Identify which cell holds the provided text, then report its [x, y] central coordinate. 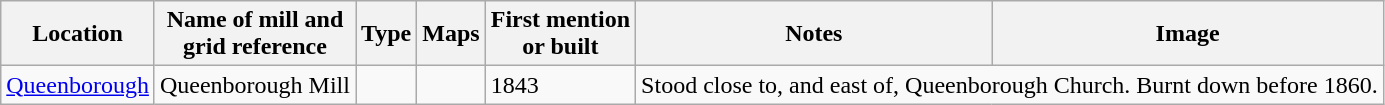
First mentionor built [560, 34]
Type [386, 34]
Queenborough [78, 85]
Image [1188, 34]
Stood close to, and east of, Queenborough Church. Burnt down before 1860. [1010, 85]
Location [78, 34]
Maps [451, 34]
1843 [560, 85]
Notes [814, 34]
Name of mill andgrid reference [254, 34]
Queenborough Mill [254, 85]
